Return the (x, y) coordinate for the center point of the cell that contains the specified text.  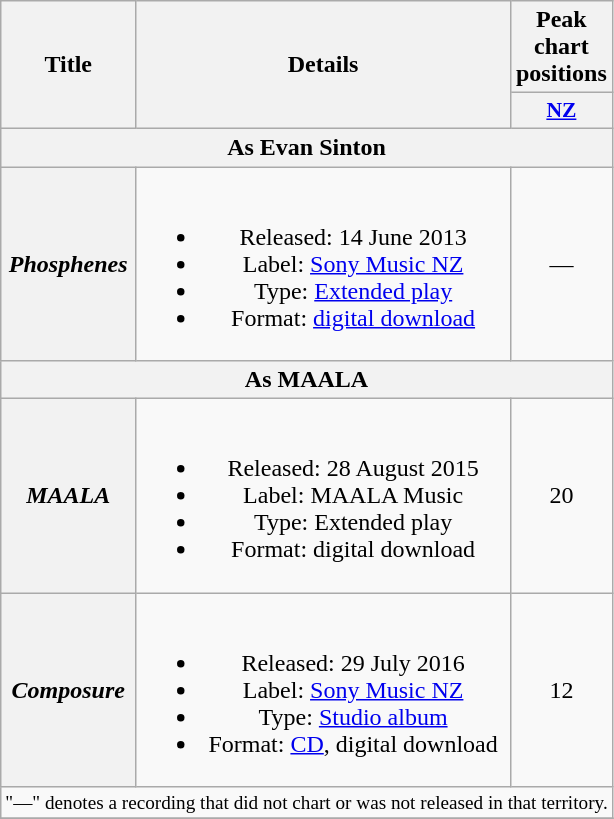
NZ (561, 111)
Title (68, 65)
Composure (68, 690)
20 (561, 496)
Details (324, 65)
As Evan Sinton (307, 147)
Peak chart positions (561, 47)
— (561, 263)
As MAALA (307, 380)
Released: 29 July 2016Label: Sony Music NZType: Studio albumFormat: CD, digital download (324, 690)
Released: 14 June 2013Label: Sony Music NZType: Extended playFormat: digital download (324, 263)
Phosphenes (68, 263)
12 (561, 690)
Released: 28 August 2015Label: MAALA MusicType: Extended playFormat: digital download (324, 496)
"—" denotes a recording that did not chart or was not released in that territory. (307, 803)
MAALA (68, 496)
